Detect which cell encompasses the target text, then output its [x, y] center coordinate. 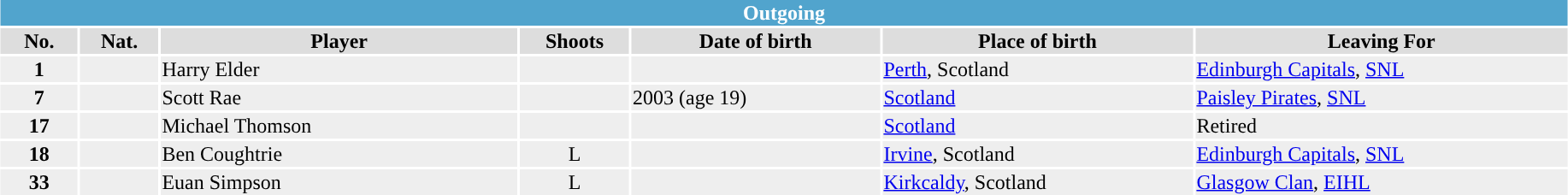
2003 (age 19) [755, 97]
Player [339, 41]
Outgoing [783, 13]
Perth, Scotland [1038, 69]
17 [39, 126]
Shoots [575, 41]
Ben Coughtrie [339, 154]
18 [39, 154]
Harry Elder [339, 69]
Paisley Pirates, SNL [1382, 97]
33 [39, 182]
Place of birth [1038, 41]
Irvine, Scotland [1038, 154]
7 [39, 97]
Date of birth [755, 41]
No. [39, 41]
Kirkcaldy, Scotland [1038, 182]
Leaving For [1382, 41]
Glasgow Clan, EIHL [1382, 182]
Euan Simpson [339, 182]
Retired [1382, 126]
Scott Rae [339, 97]
1 [39, 69]
Nat. [120, 41]
Michael Thomson [339, 126]
